Capture the cell that displays the provided text and extract its (x, y) central coordinate. 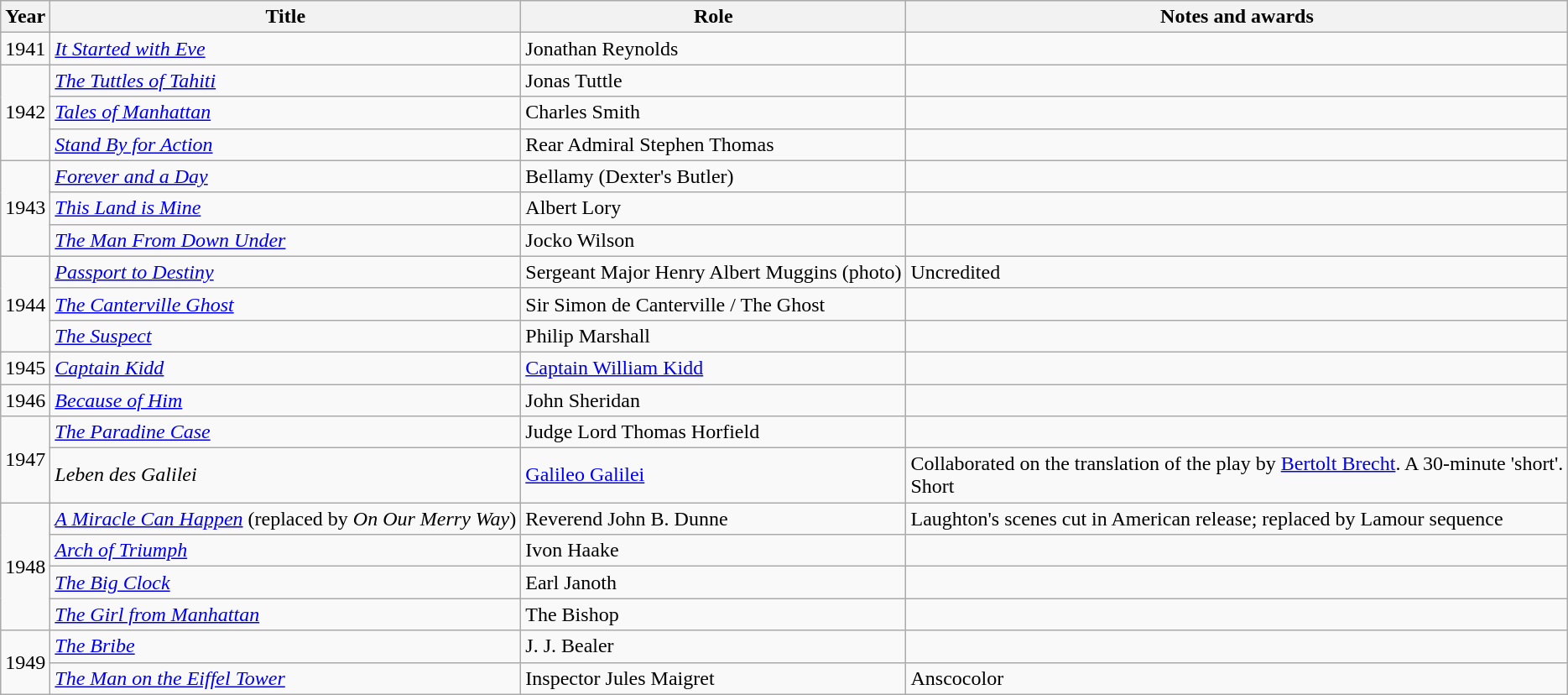
Role (713, 17)
1947 (25, 460)
1949 (25, 662)
Passport to Destiny (285, 272)
Sir Simon de Canterville / The Ghost (713, 304)
1943 (25, 208)
Bellamy (Dexter's Butler) (713, 176)
The Bribe (285, 646)
This Land is Mine (285, 208)
Arch of Triumph (285, 551)
The Man From Down Under (285, 240)
Jonathan Reynolds (713, 49)
1948 (25, 567)
Rear Admiral Stephen Thomas (713, 144)
The Girl from Manhattan (285, 614)
Forever and a Day (285, 176)
Tales of Manhattan (285, 112)
Notes and awards (1237, 17)
The Big Clock (285, 583)
Earl Janoth (713, 583)
The Paradine Case (285, 432)
1944 (25, 304)
Captain Kidd (285, 368)
Jonas Tuttle (713, 81)
Leben des Galilei (285, 475)
Albert Lory (713, 208)
1942 (25, 112)
1946 (25, 400)
Stand By for Action (285, 144)
Inspector Jules Maigret (713, 678)
Uncredited (1237, 272)
It Started with Eve (285, 49)
J. J. Bealer (713, 646)
Title (285, 17)
The Canterville Ghost (285, 304)
Captain William Kidd (713, 368)
Jocko Wilson (713, 240)
Sergeant Major Henry Albert Muggins (photo) (713, 272)
Galileo Galilei (713, 475)
1941 (25, 49)
Judge Lord Thomas Horfield (713, 432)
Charles Smith (713, 112)
The Bishop (713, 614)
1945 (25, 368)
The Suspect (285, 336)
Philip Marshall (713, 336)
The Tuttles of Tahiti (285, 81)
The Man on the Eiffel Tower (285, 678)
Because of Him (285, 400)
John Sheridan (713, 400)
Collaborated on the translation of the play by Bertolt Brecht. A 30-minute 'short'.Short (1237, 475)
Ivon Haake (713, 551)
A Miracle Can Happen (replaced by On Our Merry Way) (285, 519)
Reverend John B. Dunne (713, 519)
Year (25, 17)
Laughton's scenes cut in American release; replaced by Lamour sequence (1237, 519)
Anscocolor (1237, 678)
